Provide the [x, y] coordinate of the cell's center where the given text is located.  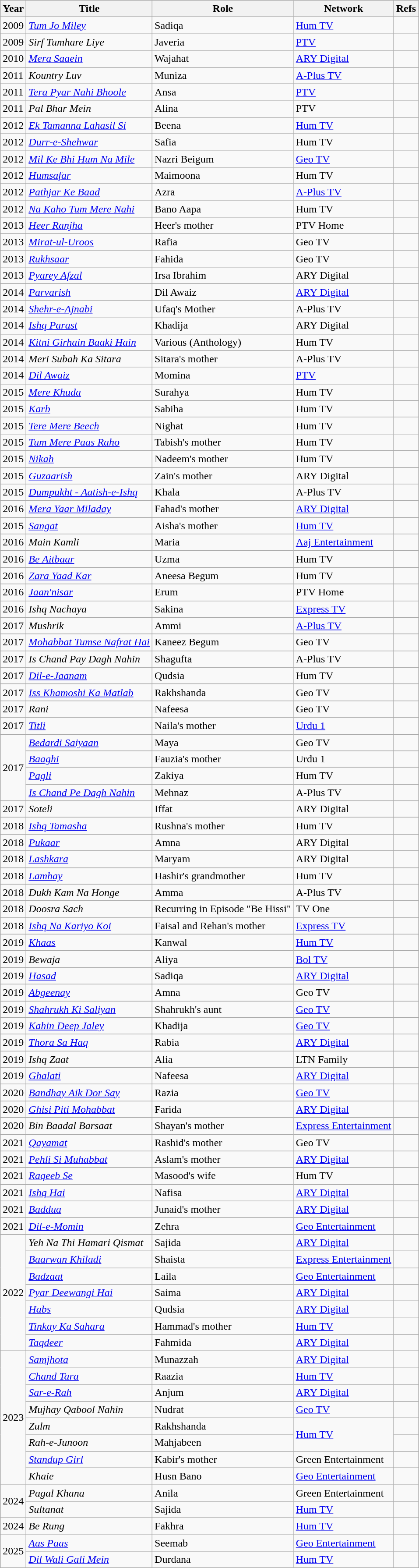
Ufaq's Mother [223, 309]
Tera Pyar Nahi Bhoole [89, 92]
Samjhota [89, 1359]
Amma [223, 892]
Momina [223, 375]
Be Rung [89, 1526]
Mirat-ul-Uroos [89, 242]
Husn Bano [223, 1476]
Alia [223, 1059]
Aisha's mother [223, 526]
Ishq Zaat [89, 1059]
Bol TV [343, 959]
Rukhsaar [89, 259]
Raqeeb Se [89, 1176]
Pyarey Afzal [89, 276]
Khaas [89, 942]
Ishq Tamasha [89, 826]
Sultanat [89, 1509]
Safia [223, 142]
Ishq Na Kariyo Koi [89, 926]
Shahrukh's aunt [223, 1009]
Dil Wali Gali Mein [89, 1560]
Fauzia's mother [223, 759]
Humsafar [89, 175]
Hammad's mother [223, 1326]
Bewaja [89, 959]
Shaista [223, 1259]
Laila [223, 1276]
Doosra Sach [89, 909]
Pyar Deewangi Hai [89, 1293]
Fahida [223, 259]
Sirf Tumhare Liye [89, 42]
Thora Sa Haq [89, 1043]
Iffat [223, 809]
LTN Family [343, 1059]
Mushrik [89, 626]
Zulm [89, 1426]
Pal Bhar Mein [89, 109]
Rani [89, 709]
Sitara's mother [223, 359]
Seemab [223, 1543]
Nadeem's mother [223, 459]
Kitni Girhain Baaki Hain [89, 342]
Raazia [223, 1376]
Aaj Entertainment [343, 542]
Role [223, 9]
Badzaat [89, 1276]
Chand Tara [89, 1376]
Ek Tamanna Lahasil Si [89, 125]
Bandhay Aik Dor Say [89, 1093]
Anila [223, 1493]
Alina [223, 109]
Zara Yaad Kar [89, 576]
Shayan's mother [223, 1126]
Rafia [223, 242]
Bin Baadal Barsaat [89, 1126]
Meri Subah Ka Sitara [89, 359]
Qayamat [89, 1143]
Various (Anthology) [223, 342]
Habs [89, 1310]
Be Aitbaar [89, 559]
Ammi [223, 626]
Khala [223, 492]
Shagufta [223, 659]
Rabia [223, 1043]
Baaghi [89, 759]
Azra [223, 192]
Refs [406, 9]
Faisal and Rehan's mother [223, 926]
Standup Girl [89, 1459]
Zain's mother [223, 475]
Kanwal [223, 942]
Junaid's mother [223, 1209]
Ishq Parast [89, 326]
Mera Yaar Miladay [89, 509]
Saima [223, 1293]
Recurring in Episode "Be Hissi" [223, 909]
Abgeenay [89, 992]
Sabiha [223, 409]
Wajahat [223, 59]
Kountry Luv [89, 75]
Pagli [89, 776]
Nikah [89, 459]
Aliya [223, 959]
Javeria [223, 42]
Heer's mother [223, 226]
Mil Ke Bhi Hum Na Mile [89, 159]
Dumpukht - Aatish-e-Ishq [89, 492]
Beena [223, 125]
Irsa Ibrahim [223, 276]
Mehnaz [223, 793]
Razia [223, 1093]
Parvarish [89, 292]
2023 [13, 1418]
Ghisi Piti Mohabbat [89, 1109]
Nighat [223, 425]
Ansa [223, 92]
Fahmida [223, 1343]
Fakhra [223, 1526]
Shahrukh Ki Saliyan [89, 1009]
Uzma [223, 559]
Jaan'nisar [89, 592]
Kaneez Begum [223, 642]
Main Kamli [89, 542]
Hashir's grandmother [223, 876]
Tum Mere Paas Raho [89, 442]
Tum Jo Miley [89, 25]
Kabir's mother [223, 1459]
Tere Mere Beech [89, 425]
Maimoona [223, 175]
Year [13, 9]
Mera Saaein [89, 59]
Rashid's mother [223, 1143]
Karb [89, 409]
Ghalati [89, 1076]
Ishq Nachaya [89, 609]
Lamhay [89, 876]
Farida [223, 1109]
Maryam [223, 859]
TV One [343, 909]
Surahya [223, 392]
Khaie [89, 1476]
Dil-e-Jaanam [89, 676]
Pathjar Ke Baad [89, 192]
Na Kaho Tum Mere Nahi [89, 209]
Pukaar [89, 842]
Munazzah [223, 1359]
2025 [13, 1551]
Soteli [89, 809]
Erum [223, 592]
Dil-e-Momin [89, 1226]
Nudrat [223, 1409]
Aslam's mother [223, 1159]
Maria [223, 542]
Yeh Na Thi Hamari Qismat [89, 1242]
Durr-e-Shehwar [89, 142]
Network [343, 9]
Aneesa Begum [223, 576]
Nafisa [223, 1193]
Iss Khamoshi Ka Matlab [89, 692]
Aas Paas [89, 1543]
Fahad's mother [223, 509]
Sangat [89, 526]
Titli [89, 726]
Durdana [223, 1560]
Ishq Hai [89, 1193]
Hasad [89, 976]
2022 [13, 1292]
Kahin Deep Jaley [89, 1026]
Masood's wife [223, 1176]
Rah-e-Junoon [89, 1443]
Mahjabeen [223, 1443]
Dukh Kam Na Honge [89, 892]
Bano Aapa [223, 209]
Pagal Khana [89, 1493]
Taqdeer [89, 1343]
Tabish's mother [223, 442]
2010 [13, 59]
Is Chand Pe Dagh Nahin [89, 793]
Is Chand Pay Dagh Nahin [89, 659]
Maya [223, 743]
Anjum [223, 1393]
Sar-e-Rah [89, 1393]
Mere Khuda [89, 392]
Baarwan Khiladi [89, 1259]
Sakina [223, 609]
Mujhay Qabool Nahin [89, 1409]
Baddua [89, 1209]
Rushna's mother [223, 826]
Lashkara [89, 859]
Heer Ranjha [89, 226]
Naila's mother [223, 726]
Zakiya [223, 776]
Guzaarish [89, 475]
Zehra [223, 1226]
Muniza [223, 75]
Pehli Si Muhabbat [89, 1159]
Tinkay Ka Sahara [89, 1326]
Bedardi Saiyaan [89, 743]
Nazri Beigum [223, 159]
Mohabbat Tumse Nafrat Hai [89, 642]
Shehr-e-Ajnabi [89, 309]
Title [89, 9]
